Scan for the cell matching the given text and deliver its (X, Y) coordinate at center. 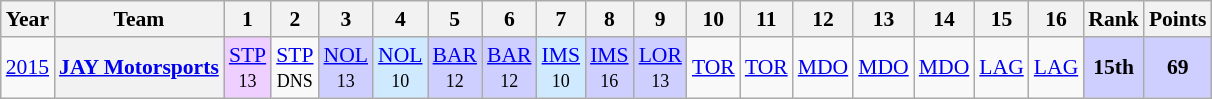
JAY Motorsports (139, 68)
3 (346, 19)
LOR13 (660, 68)
5 (456, 19)
IMS10 (562, 68)
Year (28, 19)
13 (884, 19)
IMS16 (610, 68)
9 (660, 19)
Team (139, 19)
NOL10 (400, 68)
14 (944, 19)
2 (294, 19)
15th (1114, 68)
1 (248, 19)
12 (824, 19)
6 (510, 19)
NOL13 (346, 68)
8 (610, 19)
STP13 (248, 68)
Rank (1114, 19)
69 (1178, 68)
2015 (28, 68)
7 (562, 19)
15 (1001, 19)
16 (1056, 19)
Points (1178, 19)
11 (766, 19)
10 (714, 19)
STPDNS (294, 68)
4 (400, 19)
